Identify which cell holds the provided text, then report its (X, Y) central coordinate. 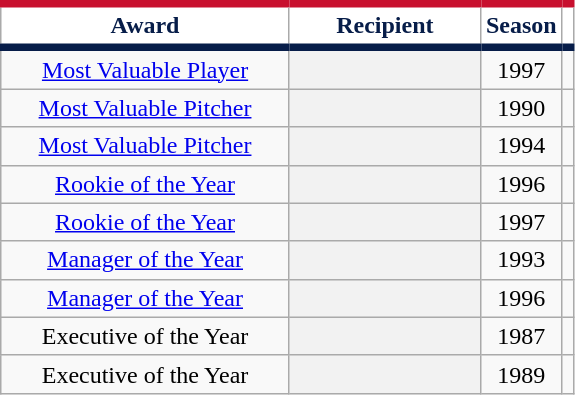
1990 (521, 108)
1987 (521, 336)
1994 (521, 146)
Recipient (384, 26)
1993 (521, 260)
1989 (521, 374)
Award (146, 26)
Season (521, 26)
Most Valuable Player (146, 68)
